Scan for the cell matching the given text and deliver its [x, y] coordinate at center. 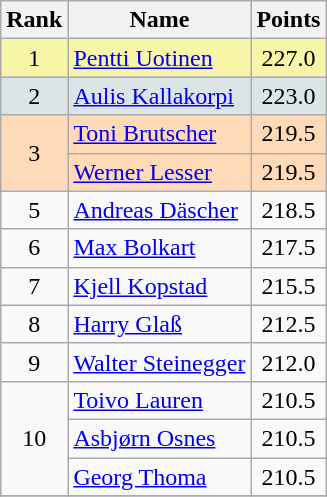
212.5 [288, 324]
1 [34, 58]
Toivo Lauren [160, 400]
Harry Glaß [160, 324]
Name [160, 20]
Andreas Däscher [160, 210]
6 [34, 248]
Georg Thoma [160, 477]
Pentti Uotinen [160, 58]
10 [34, 438]
Points [288, 20]
Asbjørn Osnes [160, 438]
212.0 [288, 362]
3 [34, 153]
2 [34, 96]
7 [34, 286]
215.5 [288, 286]
223.0 [288, 96]
Rank [34, 20]
9 [34, 362]
8 [34, 324]
Toni Brutscher [160, 134]
Aulis Kallakorpi [160, 96]
Walter Steinegger [160, 362]
227.0 [288, 58]
5 [34, 210]
Kjell Kopstad [160, 286]
217.5 [288, 248]
Werner Lesser [160, 172]
Max Bolkart [160, 248]
218.5 [288, 210]
